Return [X, Y] of the center of cell containing provided text 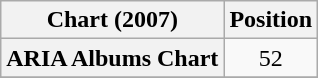
52 [271, 58]
ARIA Albums Chart [112, 58]
Chart (2007) [112, 20]
Position [271, 20]
